Extract the [X, Y] coordinate from the center of the cell holding the provided text.  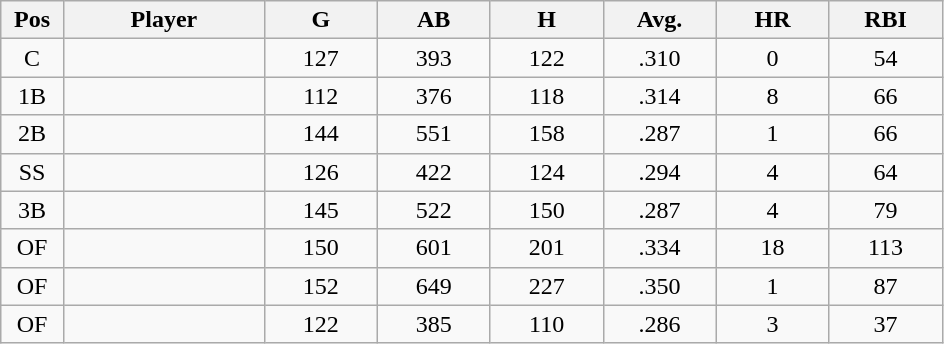
SS [32, 172]
54 [886, 58]
AB [434, 20]
112 [320, 96]
18 [772, 248]
376 [434, 96]
87 [886, 286]
110 [546, 324]
0 [772, 58]
551 [434, 134]
127 [320, 58]
Pos [32, 20]
.286 [660, 324]
.314 [660, 96]
3 [772, 324]
C [32, 58]
1B [32, 96]
522 [434, 210]
201 [546, 248]
113 [886, 248]
HR [772, 20]
Avg. [660, 20]
118 [546, 96]
G [320, 20]
2B [32, 134]
145 [320, 210]
227 [546, 286]
152 [320, 286]
158 [546, 134]
RBI [886, 20]
.334 [660, 248]
124 [546, 172]
H [546, 20]
79 [886, 210]
144 [320, 134]
3B [32, 210]
649 [434, 286]
64 [886, 172]
Player [164, 20]
385 [434, 324]
8 [772, 96]
126 [320, 172]
422 [434, 172]
.350 [660, 286]
601 [434, 248]
.294 [660, 172]
37 [886, 324]
.310 [660, 58]
393 [434, 58]
